Return the (X, Y) coordinate for the center point of the cell that contains the specified text.  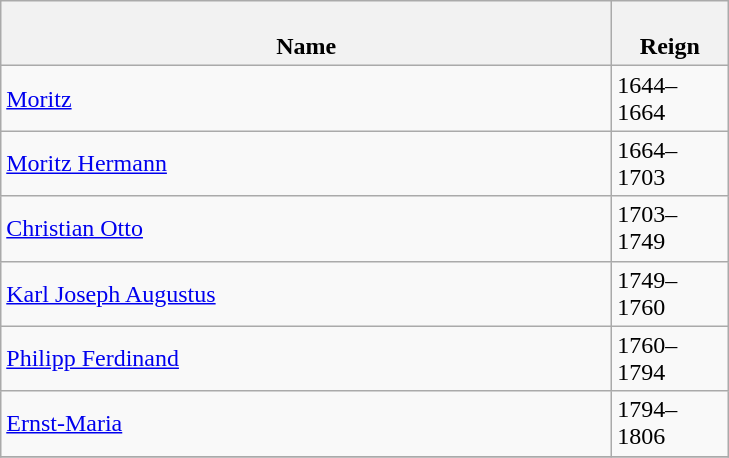
1749–1760 (670, 294)
Name (306, 34)
Reign (670, 34)
Moritz Hermann (306, 164)
Christian Otto (306, 228)
1664–1703 (670, 164)
1760–1794 (670, 358)
1794–1806 (670, 424)
Karl Joseph Augustus (306, 294)
Philipp Ferdinand (306, 358)
1703–1749 (670, 228)
Ernst-Maria (306, 424)
1644–1664 (670, 98)
Moritz (306, 98)
